Output the (X, Y) coordinate of the center of the cell containing the given text.  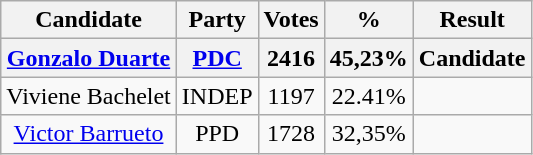
22.41% (368, 96)
1197 (291, 96)
PDC (217, 58)
Viviene Bachelet (89, 96)
INDEP (217, 96)
Victor Barrueto (89, 134)
Gonzalo Duarte (89, 58)
Party (217, 20)
% (368, 20)
32,35% (368, 134)
Result (472, 20)
PPD (217, 134)
45,23% (368, 58)
Votes (291, 20)
1728 (291, 134)
2416 (291, 58)
